Output the (x, y) coordinate of the center of the cell containing the given text.  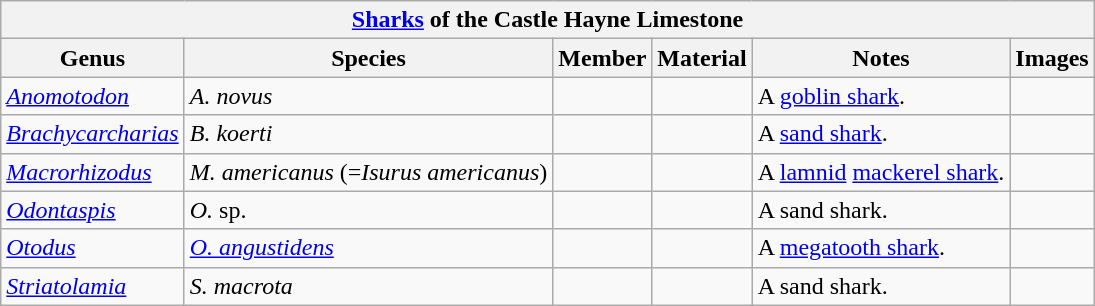
S. macrota (368, 286)
Material (702, 58)
Genus (92, 58)
Sharks of the Castle Hayne Limestone (548, 20)
Notes (881, 58)
Otodus (92, 248)
Macrorhizodus (92, 172)
O. angustidens (368, 248)
Member (602, 58)
Brachycarcharias (92, 134)
A megatooth shark. (881, 248)
Images (1052, 58)
Anomotodon (92, 96)
Species (368, 58)
O. sp. (368, 210)
Odontaspis (92, 210)
B. koerti (368, 134)
A lamnid mackerel shark. (881, 172)
A. novus (368, 96)
Striatolamia (92, 286)
A goblin shark. (881, 96)
M. americanus (=Isurus americanus) (368, 172)
